Extract the [x, y] coordinate from the center of the cell holding the provided text.  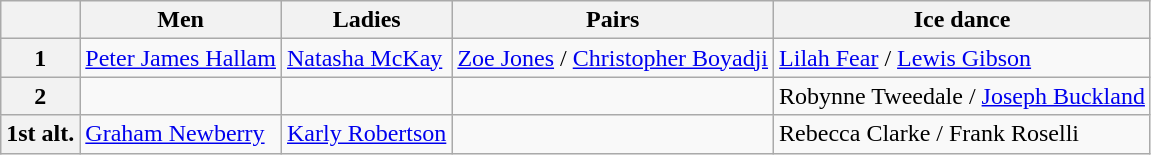
Peter James Hallam [181, 58]
Lilah Fear / Lewis Gibson [962, 58]
Rebecca Clarke / Frank Roselli [962, 134]
Robynne Tweedale / Joseph Buckland [962, 96]
1 [40, 58]
Men [181, 20]
Natasha McKay [366, 58]
2 [40, 96]
1st alt. [40, 134]
Zoe Jones / Christopher Boyadji [613, 58]
Ladies [366, 20]
Pairs [613, 20]
Graham Newberry [181, 134]
Karly Robertson [366, 134]
Ice dance [962, 20]
